Output the [X, Y] coordinate of the center of the cell containing the given text.  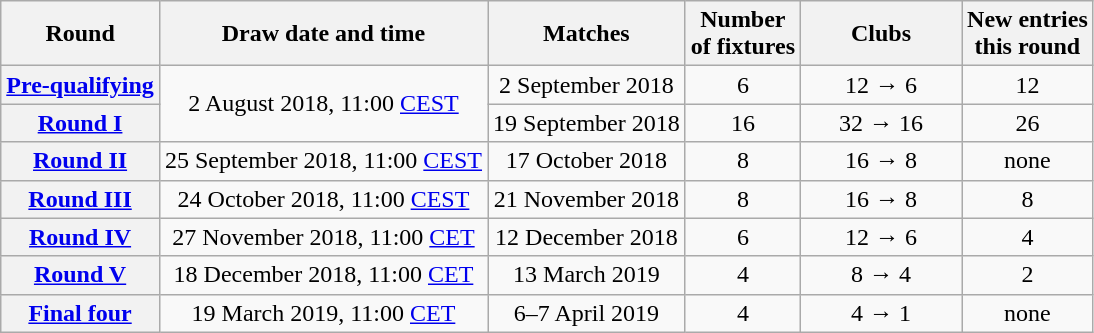
24 October 2018, 11:00 CEST [323, 199]
Clubs [882, 34]
Round [80, 34]
2 September 2018 [587, 85]
16 [742, 123]
Numberof fixtures [742, 34]
18 December 2018, 11:00 CET [323, 275]
Round III [80, 199]
13 March 2019 [587, 275]
6–7 April 2019 [587, 313]
Round V [80, 275]
Round II [80, 161]
Round I [80, 123]
New entriesthis round [1028, 34]
19 September 2018 [587, 123]
25 September 2018, 11:00 CEST [323, 161]
21 November 2018 [587, 199]
19 March 2019, 11:00 CET [323, 313]
Pre-qualifying [80, 85]
27 November 2018, 11:00 CET [323, 237]
17 October 2018 [587, 161]
4 → 1 [882, 313]
Matches [587, 34]
2 [1028, 275]
2 August 2018, 11:00 CEST [323, 104]
12 December 2018 [587, 237]
8 → 4 [882, 275]
26 [1028, 123]
32 → 16 [882, 123]
Draw date and time [323, 34]
12 [1028, 85]
Round IV [80, 237]
Final four [80, 313]
